Capture the cell that displays the provided text and extract its (X, Y) central coordinate. 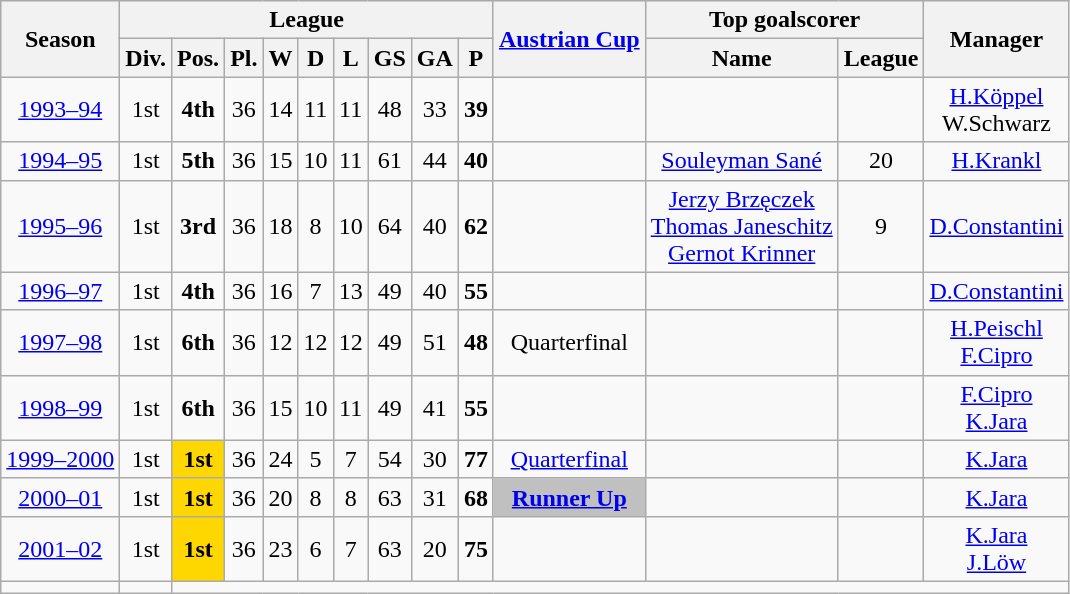
9 (881, 226)
K.Jara J.Löw (996, 548)
54 (390, 459)
1999–2000 (60, 459)
1996–97 (60, 291)
H.Krankl (996, 161)
Name (742, 58)
31 (434, 497)
23 (280, 548)
Top goalscorer (784, 20)
Div. (146, 58)
16 (280, 291)
1993–94 (60, 110)
62 (476, 226)
39 (476, 110)
2001–02 (60, 548)
14 (280, 110)
H.Peischl F.Cipro (996, 342)
F.Cipro K.Jara (996, 408)
1998–99 (60, 408)
1995–96 (60, 226)
77 (476, 459)
Jerzy Brzęczek Thomas Janeschitz Gernot Krinner (742, 226)
Pl. (244, 58)
3rd (198, 226)
41 (434, 408)
13 (350, 291)
Austrian Cup (569, 39)
GA (434, 58)
2000–01 (60, 497)
P (476, 58)
Souleyman Sané (742, 161)
68 (476, 497)
5 (316, 459)
51 (434, 342)
W (280, 58)
Pos. (198, 58)
D (316, 58)
5th (198, 161)
24 (280, 459)
Season (60, 39)
Manager (996, 39)
1997–98 (60, 342)
Runner Up (569, 497)
33 (434, 110)
6 (316, 548)
L (350, 58)
GS (390, 58)
1994–95 (60, 161)
30 (434, 459)
64 (390, 226)
H.Köppel W.Schwarz (996, 110)
75 (476, 548)
44 (434, 161)
18 (280, 226)
61 (390, 161)
